Scan for the cell matching the given text and deliver its [x, y] coordinate at center. 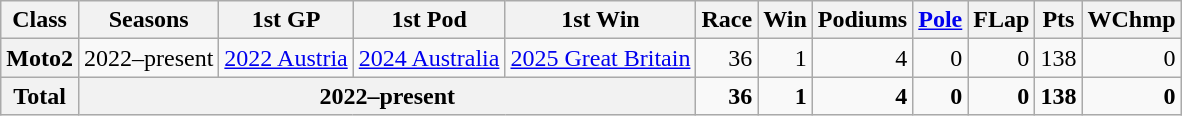
1st GP [286, 20]
Podiums [862, 20]
Seasons [148, 20]
2024 Australia [429, 58]
2022 Austria [286, 58]
Win [786, 20]
1st Pod [429, 20]
Pole [940, 20]
Pts [1058, 20]
1st Win [600, 20]
2025 Great Britain [600, 58]
Total [40, 96]
Moto2 [40, 58]
WChmp [1132, 20]
FLap [1002, 20]
Race [727, 20]
Class [40, 20]
